Determine the [X, Y] coordinate at the center of the cell enclosing the given text.  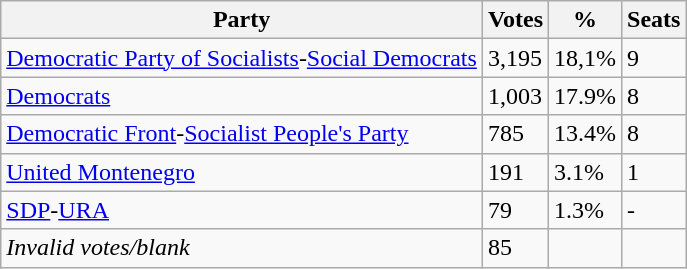
79 [515, 210]
Seats [654, 20]
1.3% [586, 210]
- [654, 210]
United Montenegro [242, 172]
1 [654, 172]
Democrats [242, 96]
3,195 [515, 58]
85 [515, 248]
Votes [515, 20]
191 [515, 172]
9 [654, 58]
17.9% [586, 96]
Party [242, 20]
% [586, 20]
Democratic Party of Socialists-Social Democrats [242, 58]
13.4% [586, 134]
SDP-URA [242, 210]
18,1% [586, 58]
Invalid votes/blank [242, 248]
1,003 [515, 96]
785 [515, 134]
Democratic Front-Socialist People's Party [242, 134]
3.1% [586, 172]
